Determine the [X, Y] coordinate at the center of the cell enclosing the given text.  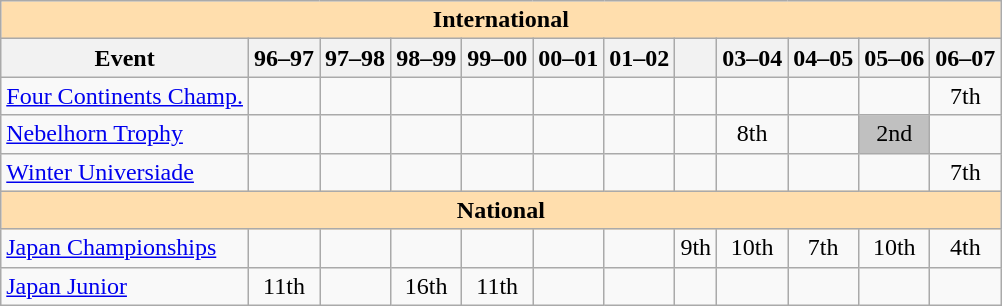
03–04 [752, 58]
National [501, 210]
9th [696, 248]
Japan Junior [125, 286]
2nd [894, 134]
96–97 [284, 58]
04–05 [824, 58]
Nebelhorn Trophy [125, 134]
98–99 [426, 58]
97–98 [356, 58]
4th [966, 248]
8th [752, 134]
06–07 [966, 58]
00–01 [568, 58]
Event [125, 58]
01–02 [640, 58]
99–00 [498, 58]
Japan Championships [125, 248]
Four Continents Champ. [125, 96]
International [501, 20]
05–06 [894, 58]
16th [426, 286]
Winter Universiade [125, 172]
